Detect which cell encompasses the target text, then output its [x, y] center coordinate. 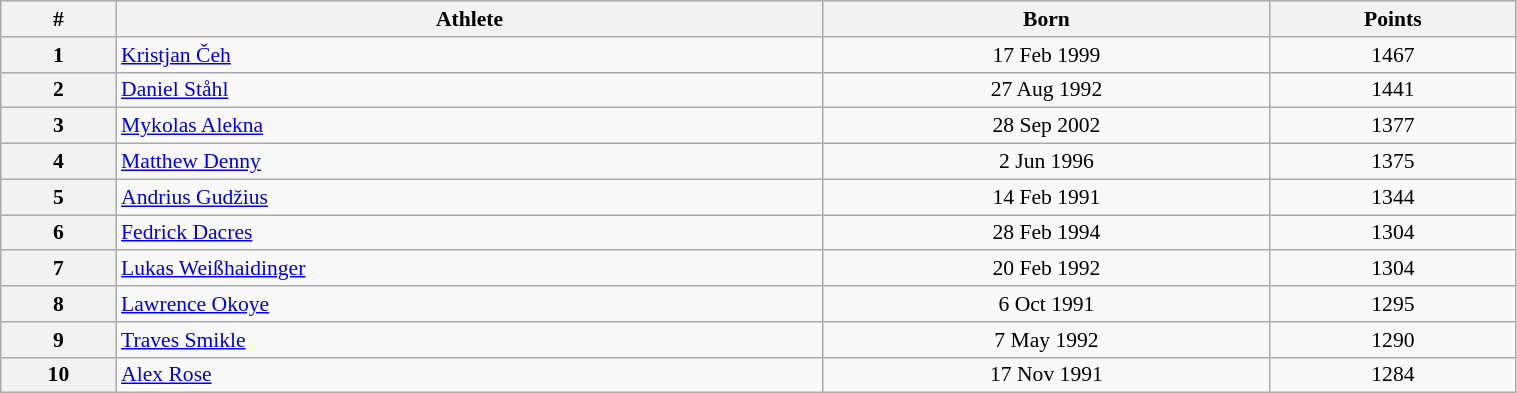
Mykolas Alekna [470, 126]
Daniel Ståhl [470, 90]
Andrius Gudžius [470, 197]
Fedrick Dacres [470, 233]
1290 [1393, 340]
17 Feb 1999 [1046, 55]
20 Feb 1992 [1046, 269]
1375 [1393, 162]
Alex Rose [470, 375]
17 Nov 1991 [1046, 375]
Lukas Weißhaidinger [470, 269]
9 [58, 340]
Traves Smikle [470, 340]
Born [1046, 19]
6 Oct 1991 [1046, 304]
6 [58, 233]
1295 [1393, 304]
# [58, 19]
27 Aug 1992 [1046, 90]
14 Feb 1991 [1046, 197]
1377 [1393, 126]
1467 [1393, 55]
1 [58, 55]
Lawrence Okoye [470, 304]
7 May 1992 [1046, 340]
Matthew Denny [470, 162]
Athlete [470, 19]
8 [58, 304]
28 Feb 1994 [1046, 233]
Points [1393, 19]
Kristjan Čeh [470, 55]
5 [58, 197]
1344 [1393, 197]
28 Sep 2002 [1046, 126]
2 Jun 1996 [1046, 162]
10 [58, 375]
7 [58, 269]
3 [58, 126]
2 [58, 90]
4 [58, 162]
1441 [1393, 90]
1284 [1393, 375]
